Scan for the cell matching the given text and deliver its (X, Y) coordinate at center. 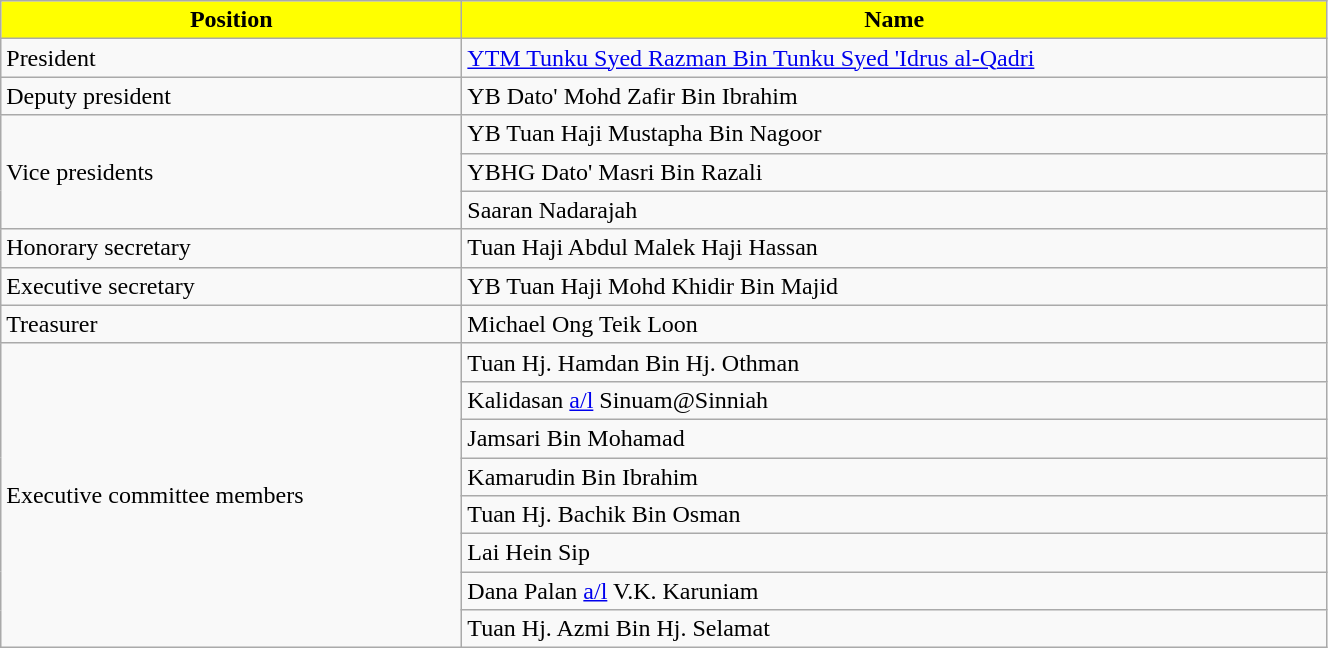
Treasurer (232, 324)
YBHG Dato' Masri Bin Razali (894, 172)
Michael Ong Teik Loon (894, 324)
Tuan Hj. Bachik Bin Osman (894, 515)
YTM Tunku Syed Razman Bin Tunku Syed 'Idrus al-Qadri (894, 58)
Executive secretary (232, 286)
Jamsari Bin Mohamad (894, 438)
Lai Hein Sip (894, 553)
Executive committee members (232, 495)
Dana Palan a/l V.K. Karuniam (894, 591)
Vice presidents (232, 172)
Tuan Hj. Azmi Bin Hj. Selamat (894, 629)
Name (894, 20)
YB Dato' Mohd Zafir Bin Ibrahim (894, 96)
Tuan Haji Abdul Malek Haji Hassan (894, 248)
Saaran Nadarajah (894, 210)
President (232, 58)
YB Tuan Haji Mohd Khidir Bin Majid (894, 286)
Position (232, 20)
YB Tuan Haji Mustapha Bin Nagoor (894, 134)
Kalidasan a/l Sinuam@Sinniah (894, 400)
Deputy president (232, 96)
Tuan Hj. Hamdan Bin Hj. Othman (894, 362)
Kamarudin Bin Ibrahim (894, 477)
Honorary secretary (232, 248)
